Determine the [X, Y] coordinate at the center of the cell enclosing the given text.  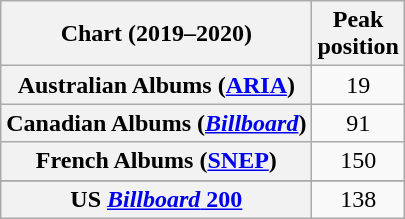
138 [358, 199]
French Albums (SNEP) [156, 161]
Canadian Albums (Billboard) [156, 123]
150 [358, 161]
US Billboard 200 [156, 199]
Australian Albums (ARIA) [156, 85]
Chart (2019–2020) [156, 34]
91 [358, 123]
Peakposition [358, 34]
19 [358, 85]
